Detect which cell encompasses the target text, then output its [x, y] center coordinate. 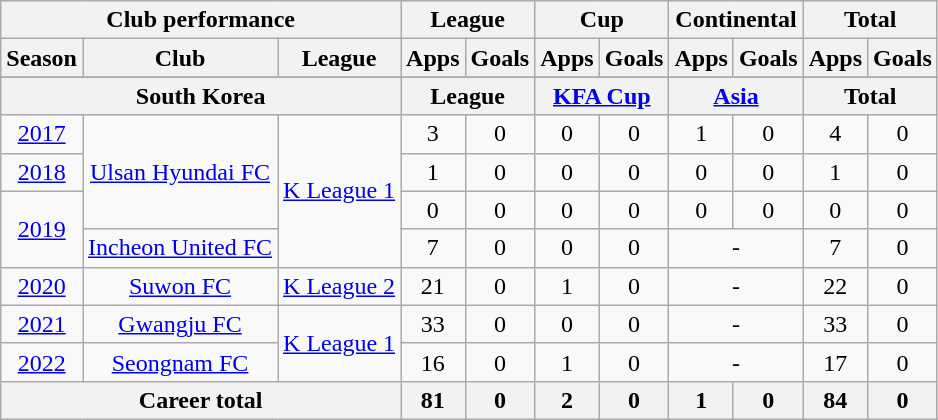
2019 [42, 229]
17 [835, 362]
Club [180, 58]
Asia [736, 96]
Career total [201, 400]
Continental [736, 20]
81 [433, 400]
K League 2 [340, 286]
3 [433, 134]
2018 [42, 172]
Gwangju FC [180, 324]
Season [42, 58]
16 [433, 362]
South Korea [201, 96]
Cup [602, 20]
Club performance [201, 20]
22 [835, 286]
84 [835, 400]
KFA Cup [602, 96]
4 [835, 134]
2017 [42, 134]
Ulsan Hyundai FC [180, 172]
2022 [42, 362]
21 [433, 286]
2020 [42, 286]
2021 [42, 324]
Incheon United FC [180, 248]
2 [567, 400]
Seongnam FC [180, 362]
Suwon FC [180, 286]
